Output the [X, Y] coordinate of the center of the cell containing the given text.  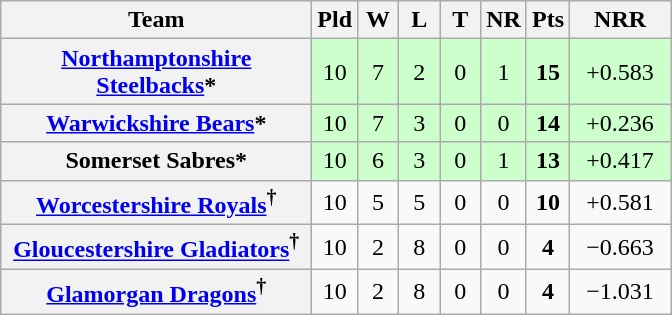
Somerset Sabres* [156, 161]
Northamptonshire Steelbacks* [156, 72]
Warwickshire Bears* [156, 123]
Pld [335, 20]
W [378, 20]
Glamorgan Dragons† [156, 292]
+0.581 [620, 202]
T [460, 20]
Worcestershire Royals† [156, 202]
13 [548, 161]
+0.583 [620, 72]
−0.663 [620, 248]
14 [548, 123]
+0.417 [620, 161]
6 [378, 161]
+0.236 [620, 123]
Gloucestershire Gladiators† [156, 248]
NR [504, 20]
L [420, 20]
Pts [548, 20]
−1.031 [620, 292]
NRR [620, 20]
Team [156, 20]
15 [548, 72]
